Locate the cell with the specified text and output its [x, y] center coordinate. 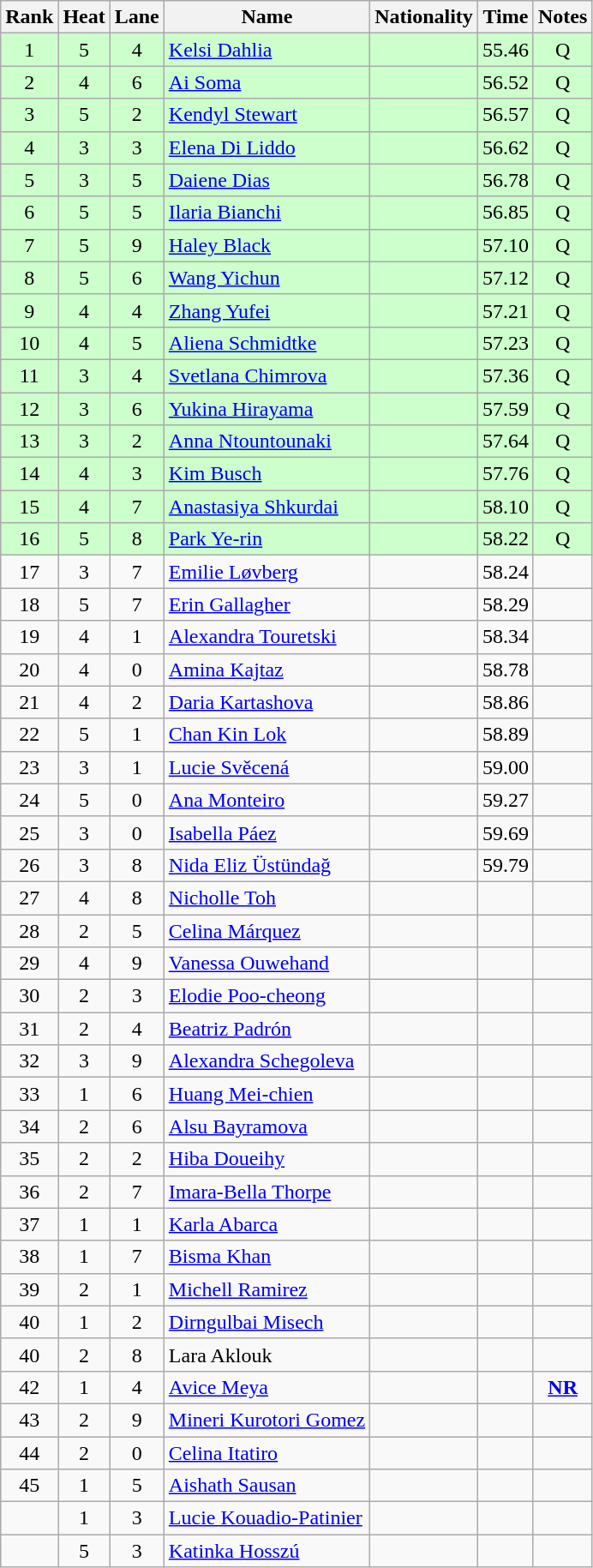
18 [29, 604]
56.62 [506, 147]
Wang Yichun [267, 278]
Bisma Khan [267, 1257]
10 [29, 343]
58.34 [506, 637]
Amina Kajtaz [267, 670]
Ai Soma [267, 82]
29 [29, 964]
Celina Itatiro [267, 1453]
28 [29, 930]
15 [29, 507]
57.10 [506, 245]
56.85 [506, 213]
59.69 [506, 832]
Haley Black [267, 245]
58.29 [506, 604]
Yukina Hirayama [267, 409]
Lucie Kouadio-Patinier [267, 1518]
Nida Eliz Üstündağ [267, 865]
20 [29, 670]
NR [562, 1387]
43 [29, 1420]
58.10 [506, 507]
58.22 [506, 539]
59.27 [506, 800]
Nationality [424, 17]
56.52 [506, 82]
59.79 [506, 865]
32 [29, 1061]
Park Ye-rin [267, 539]
17 [29, 572]
Chan Kin Lok [267, 735]
39 [29, 1289]
57.76 [506, 474]
Time [506, 17]
Aishath Sausan [267, 1486]
Alexandra Schegoleva [267, 1061]
26 [29, 865]
Kendyl Stewart [267, 115]
55.46 [506, 50]
58.24 [506, 572]
Elena Di Liddo [267, 147]
Alexandra Touretski [267, 637]
57.64 [506, 442]
Imara-Bella Thorpe [267, 1192]
23 [29, 767]
Svetlana Chimrova [267, 375]
59.00 [506, 767]
Hiba Doueihy [267, 1159]
34 [29, 1126]
56.57 [506, 115]
Anna Ntountounaki [267, 442]
30 [29, 996]
Lucie Svěcená [267, 767]
Daria Kartashova [267, 702]
Katinka Hosszú [267, 1551]
Name [267, 17]
Kelsi Dahlia [267, 50]
57.59 [506, 409]
Erin Gallagher [267, 604]
31 [29, 1029]
57.12 [506, 278]
Alsu Bayramova [267, 1126]
57.36 [506, 375]
Beatriz Padrón [267, 1029]
33 [29, 1094]
Zhang Yufei [267, 310]
Avice Meya [267, 1387]
37 [29, 1224]
16 [29, 539]
27 [29, 898]
45 [29, 1486]
Heat [84, 17]
Notes [562, 17]
Lane [137, 17]
Huang Mei-chien [267, 1094]
21 [29, 702]
Dirngulbai Misech [267, 1322]
Daiene Dias [267, 180]
58.86 [506, 702]
58.89 [506, 735]
Lara Aklouk [267, 1355]
Kim Busch [267, 474]
19 [29, 637]
Anastasiya Shkurdai [267, 507]
57.21 [506, 310]
36 [29, 1192]
11 [29, 375]
Nicholle Toh [267, 898]
Ana Monteiro [267, 800]
Emilie Løvberg [267, 572]
44 [29, 1453]
42 [29, 1387]
22 [29, 735]
24 [29, 800]
Isabella Páez [267, 832]
57.23 [506, 343]
14 [29, 474]
56.78 [506, 180]
25 [29, 832]
35 [29, 1159]
Mineri Kurotori Gomez [267, 1420]
Vanessa Ouwehand [267, 964]
38 [29, 1257]
58.78 [506, 670]
Elodie Poo-cheong [267, 996]
Celina Márquez [267, 930]
Aliena Schmidtke [267, 343]
Karla Abarca [267, 1224]
12 [29, 409]
Ilaria Bianchi [267, 213]
Michell Ramirez [267, 1289]
Rank [29, 17]
13 [29, 442]
